Scan for the cell matching the given text and deliver its [x, y] coordinate at center. 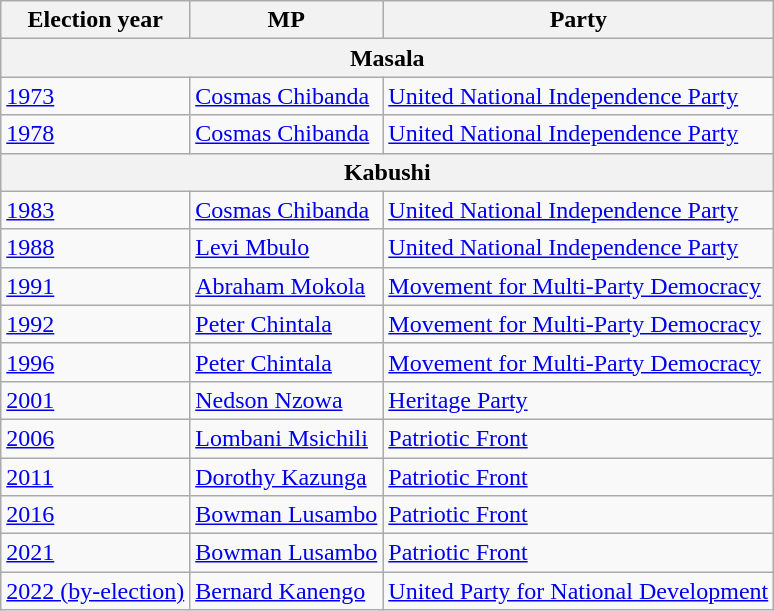
United Party for National Development [578, 591]
2016 [96, 515]
1973 [96, 96]
1978 [96, 134]
MP [286, 20]
Bernard Kanengo [286, 591]
1992 [96, 324]
2022 (by-election) [96, 591]
2006 [96, 438]
2011 [96, 477]
1996 [96, 362]
1991 [96, 286]
2001 [96, 400]
Abraham Mokola [286, 286]
Nedson Nzowa [286, 400]
Lombani Msichili [286, 438]
Kabushi [388, 172]
Masala [388, 58]
Heritage Party [578, 400]
Levi Mbulo [286, 248]
1988 [96, 248]
Dorothy Kazunga [286, 477]
Party [578, 20]
2021 [96, 553]
Election year [96, 20]
1983 [96, 210]
